Detect which cell encompasses the target text, then output its [X, Y] center coordinate. 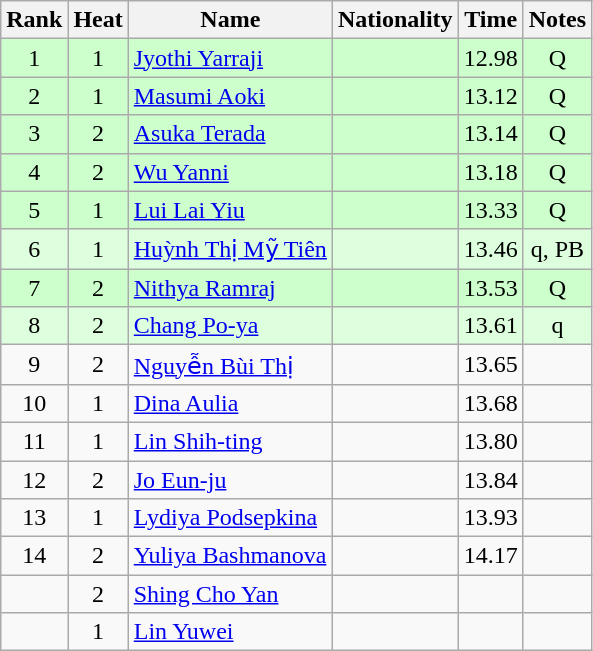
Masumi Aoki [230, 96]
Name [230, 20]
9 [34, 365]
Nithya Ramraj [230, 288]
Jyothi Yarraji [230, 58]
Dina Aulia [230, 403]
Lin Shih-ting [230, 441]
11 [34, 441]
13.33 [490, 210]
13.53 [490, 288]
14.17 [490, 556]
Asuka Terada [230, 134]
Nguyễn Bùi Thị [230, 365]
Rank [34, 20]
Heat [98, 20]
Notes [557, 20]
12 [34, 479]
q [557, 326]
Yuliya Bashmanova [230, 556]
Lydiya Podsepkina [230, 518]
Jo Eun-ju [230, 479]
q, PB [557, 249]
3 [34, 134]
12.98 [490, 58]
Time [490, 20]
6 [34, 249]
13.93 [490, 518]
7 [34, 288]
13.12 [490, 96]
10 [34, 403]
Huỳnh Thị Mỹ Tiên [230, 249]
13.61 [490, 326]
13.80 [490, 441]
13.46 [490, 249]
Lin Yuwei [230, 632]
13 [34, 518]
Lui Lai Yiu [230, 210]
14 [34, 556]
Nationality [395, 20]
13.84 [490, 479]
13.65 [490, 365]
4 [34, 172]
Chang Po-ya [230, 326]
Shing Cho Yan [230, 594]
8 [34, 326]
Wu Yanni [230, 172]
13.68 [490, 403]
13.18 [490, 172]
5 [34, 210]
13.14 [490, 134]
